Pinpoint the cell where the given text exists, returning its [x, y] midpoint coordinate. 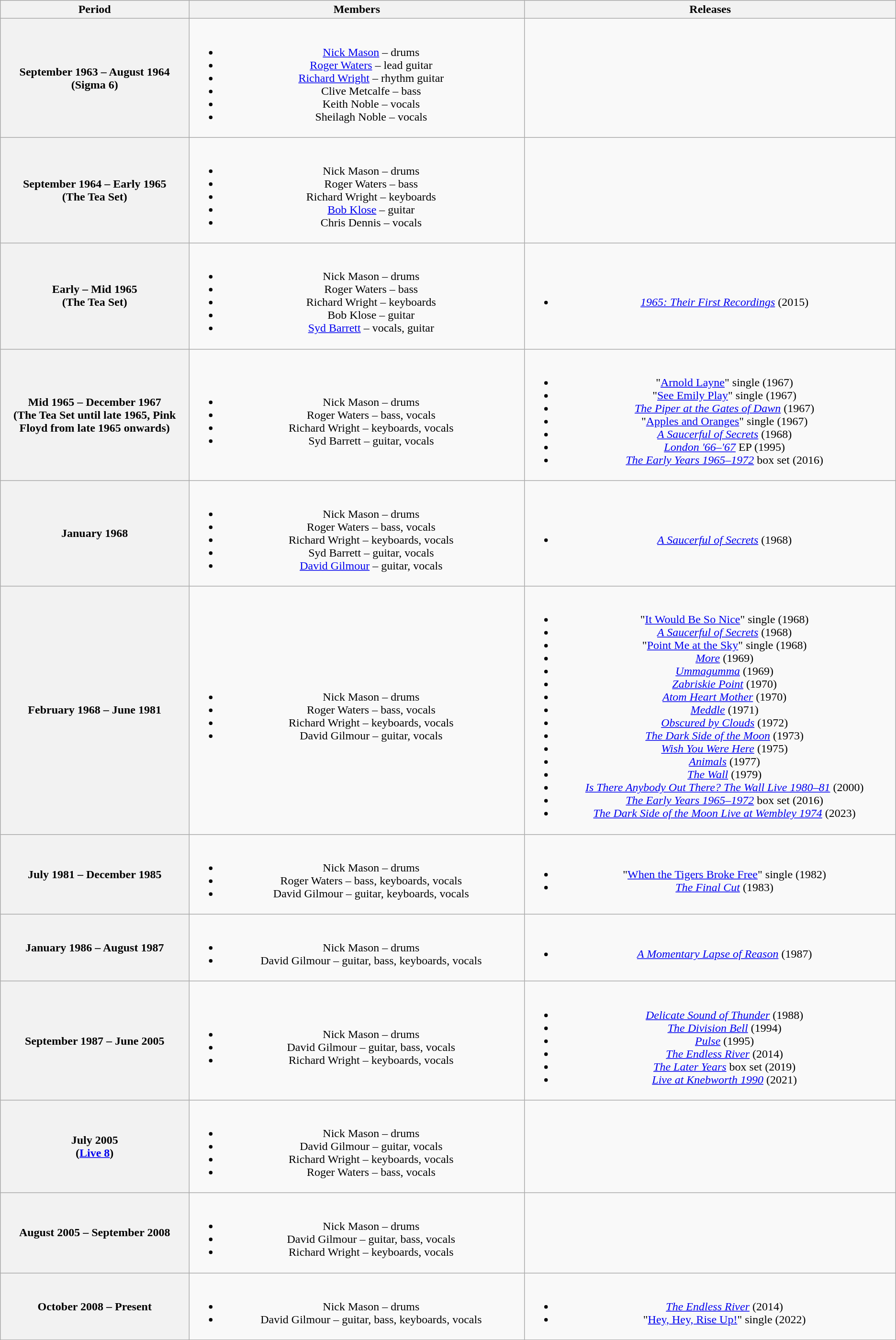
The Endless River (2014) "Hey, Hey, Rise Up!" single (2022) [710, 1306]
January 1986 – August 1987 [95, 948]
October 2008 – Present [95, 1306]
Nick Mason – drumsRoger Waters – bass, vocalsRichard Wright – keyboards, vocalsDavid Gilmour – guitar, vocals [357, 710]
Period [95, 10]
Nick Mason – drumsRoger Waters – bassRichard Wright – keyboardsBob Klose – guitarChris Dennis – vocals [357, 190]
A Saucerful of Secrets (1968) [710, 533]
Nick Mason – drumsRoger Waters – bassRichard Wright – keyboardsBob Klose – guitarSyd Barrett – vocals, guitar [357, 296]
Nick Mason – drumsDavid Gilmour – guitar, vocalsRichard Wright – keyboards, vocalsRoger Waters – bass, vocals [357, 1146]
Releases [710, 10]
"When the Tigers Broke Free" single (1982)The Final Cut (1983) [710, 874]
September 1987 – June 2005 [95, 1040]
July 2005(Live 8) [95, 1146]
July 1981 – December 1985 [95, 874]
1965: Their First Recordings (2015) [710, 296]
Early – Mid 1965(The Tea Set) [95, 296]
February 1968 – June 1981 [95, 710]
Mid 1965 – December 1967(The Tea Set until late 1965, Pink Floyd from late 1965 onwards) [95, 414]
Nick Mason – drumsRoger Waters – bass, vocalsRichard Wright – keyboards, vocalsSyd Barrett – guitar, vocalsDavid Gilmour – guitar, vocals [357, 533]
A Momentary Lapse of Reason (1987) [710, 948]
August 2005 – September 2008 [95, 1233]
Members [357, 10]
Nick Mason – drumsRoger Waters – bass, vocalsRichard Wright – keyboards, vocalsSyd Barrett – guitar, vocals [357, 414]
Nick Mason – drumsRoger Waters – lead guitarRichard Wright – rhythm guitarClive Metcalfe – bassKeith Noble – vocalsSheilagh Noble – vocals [357, 78]
Nick Mason – drumsRoger Waters – bass, keyboards, vocalsDavid Gilmour – guitar, keyboards, vocals [357, 874]
September 1963 – August 1964(Sigma 6) [95, 78]
September 1964 – Early 1965(The Tea Set) [95, 190]
January 1968 [95, 533]
